Find where the given text appears and provide that cell's center as [X, Y] coordinate. 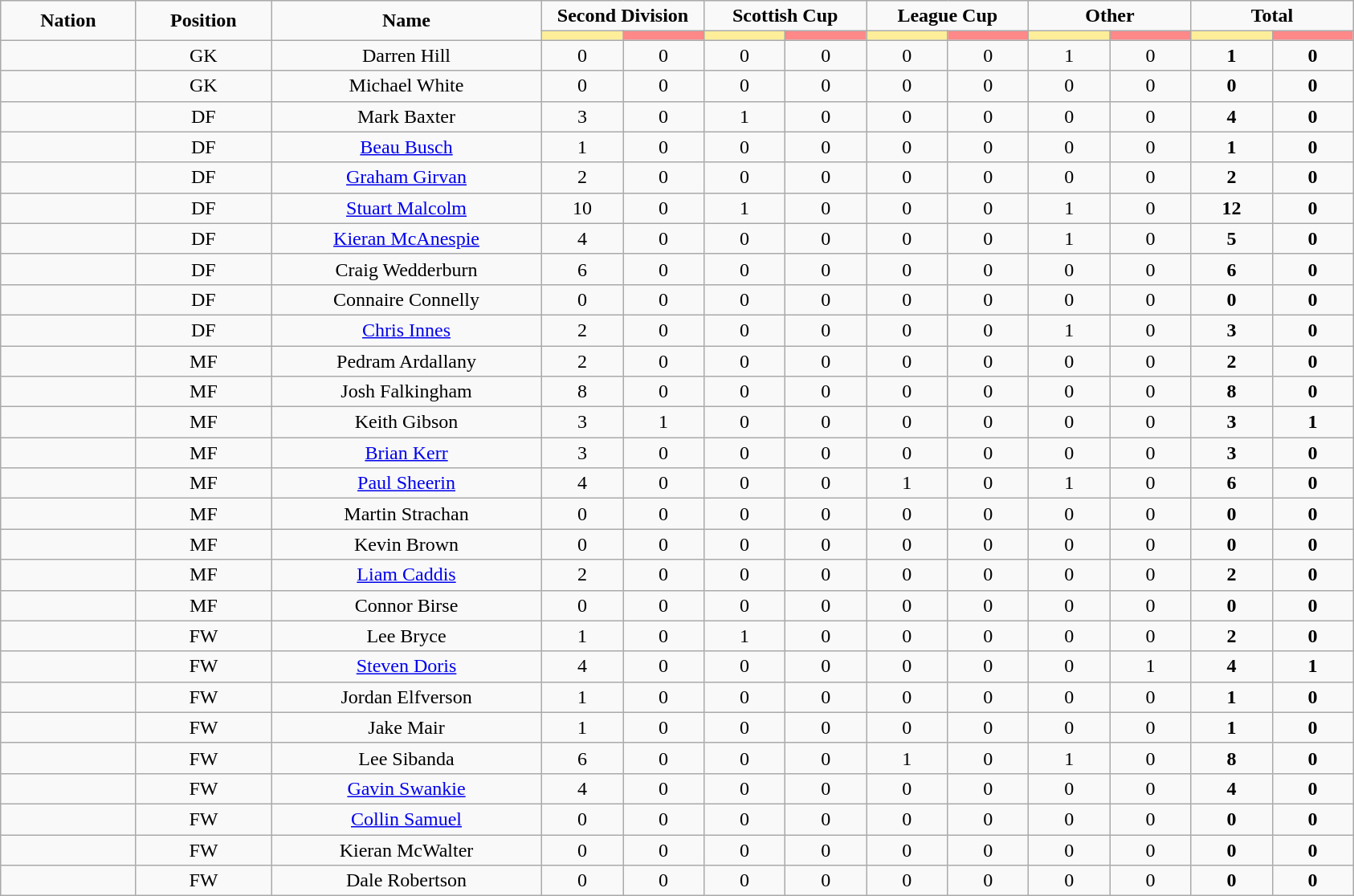
Connaire Connelly [406, 299]
Kieran McAnespie [406, 238]
Darren Hill [406, 55]
Graham Girvan [406, 177]
Paul Sheerin [406, 483]
Kevin Brown [406, 544]
Collin Samuel [406, 819]
Connor Birse [406, 605]
Gavin Swankie [406, 788]
Name [406, 21]
Michael White [406, 86]
Martin Strachan [406, 514]
Second Division [622, 16]
Chris Innes [406, 330]
Brian Kerr [406, 453]
Josh Falkingham [406, 392]
Nation [68, 21]
Stuart Malcolm [406, 208]
Jake Mair [406, 727]
Lee Bryce [406, 636]
5 [1232, 238]
Craig Wedderburn [406, 269]
Total [1272, 16]
12 [1232, 208]
Keith Gibson [406, 422]
Steven Doris [406, 666]
Liam Caddis [406, 575]
Scottish Cup [785, 16]
Mark Baxter [406, 116]
Pedram Ardallany [406, 360]
Position [203, 21]
Beau Busch [406, 147]
Kieran McWalter [406, 850]
Dale Robertson [406, 881]
Jordan Elfverson [406, 697]
League Cup [948, 16]
Lee Sibanda [406, 758]
Other [1110, 16]
10 [581, 208]
